Capture the cell that displays the provided text and extract its (X, Y) central coordinate. 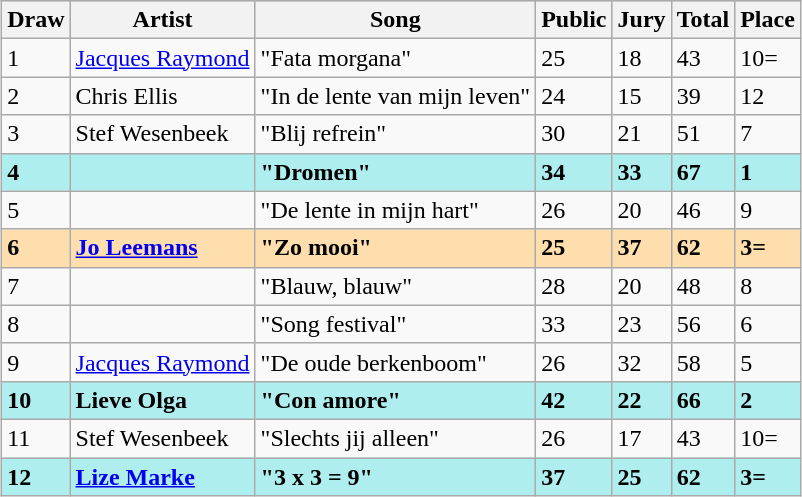
28 (574, 286)
"Dromen" (396, 172)
11 (36, 438)
Lieve Olga (162, 400)
"De lente in mijn hart" (396, 210)
32 (642, 362)
10 (36, 400)
Song (396, 20)
18 (642, 58)
58 (703, 362)
"In de lente van mijn leven" (396, 96)
17 (642, 438)
"De oude berkenboom" (396, 362)
34 (574, 172)
"Song festival" (396, 324)
39 (703, 96)
3 (36, 134)
"Fata morgana" (396, 58)
22 (642, 400)
"3 x 3 = 9" (396, 477)
Artist (162, 20)
"Blij refrein" (396, 134)
Lize Marke (162, 477)
Draw (36, 20)
Total (703, 20)
51 (703, 134)
Chris Ellis (162, 96)
30 (574, 134)
66 (703, 400)
67 (703, 172)
"Con amore" (396, 400)
56 (703, 324)
Public (574, 20)
48 (703, 286)
15 (642, 96)
Jo Leemans (162, 248)
4 (36, 172)
23 (642, 324)
"Blauw, blauw" (396, 286)
Jury (642, 20)
"Zo mooi" (396, 248)
42 (574, 400)
"Slechts jij alleen" (396, 438)
46 (703, 210)
21 (642, 134)
24 (574, 96)
Place (768, 20)
